Pinpoint the cell where the given text exists, returning its (X, Y) midpoint coordinate. 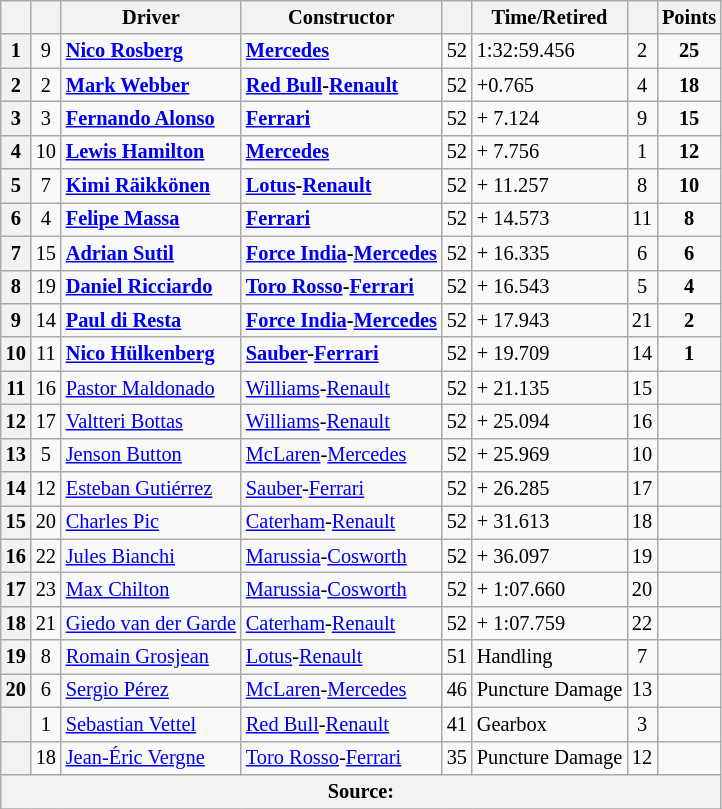
+ 11.257 (550, 186)
Gearbox (550, 724)
Sebastian Vettel (151, 724)
Adrian Sutil (151, 253)
Source: (361, 791)
+ 7.756 (550, 152)
Paul di Resta (151, 320)
Lewis Hamilton (151, 152)
35 (457, 758)
Charles Pic (151, 522)
41 (457, 724)
Daniel Ricciardo (151, 287)
51 (457, 657)
25 (689, 51)
+ 31.613 (550, 522)
Giedo van der Garde (151, 623)
+ 25.969 (550, 455)
Jean-Éric Vergne (151, 758)
Romain Grosjean (151, 657)
+ 16.335 (550, 253)
46 (457, 690)
Points (689, 17)
Time/Retired (550, 17)
Valtteri Bottas (151, 421)
+ 7.124 (550, 118)
+ 17.943 (550, 320)
Jenson Button (151, 455)
Felipe Massa (151, 219)
Max Chilton (151, 589)
+ 19.709 (550, 354)
+ 25.094 (550, 421)
+ 1:07.660 (550, 589)
Driver (151, 17)
+ 36.097 (550, 556)
+ 14.573 (550, 219)
+0.765 (550, 85)
+ 1:07.759 (550, 623)
+ 16.543 (550, 287)
Sergio Pérez (151, 690)
Mark Webber (151, 85)
Handling (550, 657)
+ 21.135 (550, 388)
1:32:59.456 (550, 51)
23 (46, 589)
Nico Hülkenberg (151, 354)
+ 26.285 (550, 489)
Pastor Maldonado (151, 388)
Kimi Räikkönen (151, 186)
Jules Bianchi (151, 556)
Esteban Gutiérrez (151, 489)
Nico Rosberg (151, 51)
Fernando Alonso (151, 118)
Constructor (342, 17)
